Return the [X, Y] coordinate for the center point of the cell that contains the specified text.  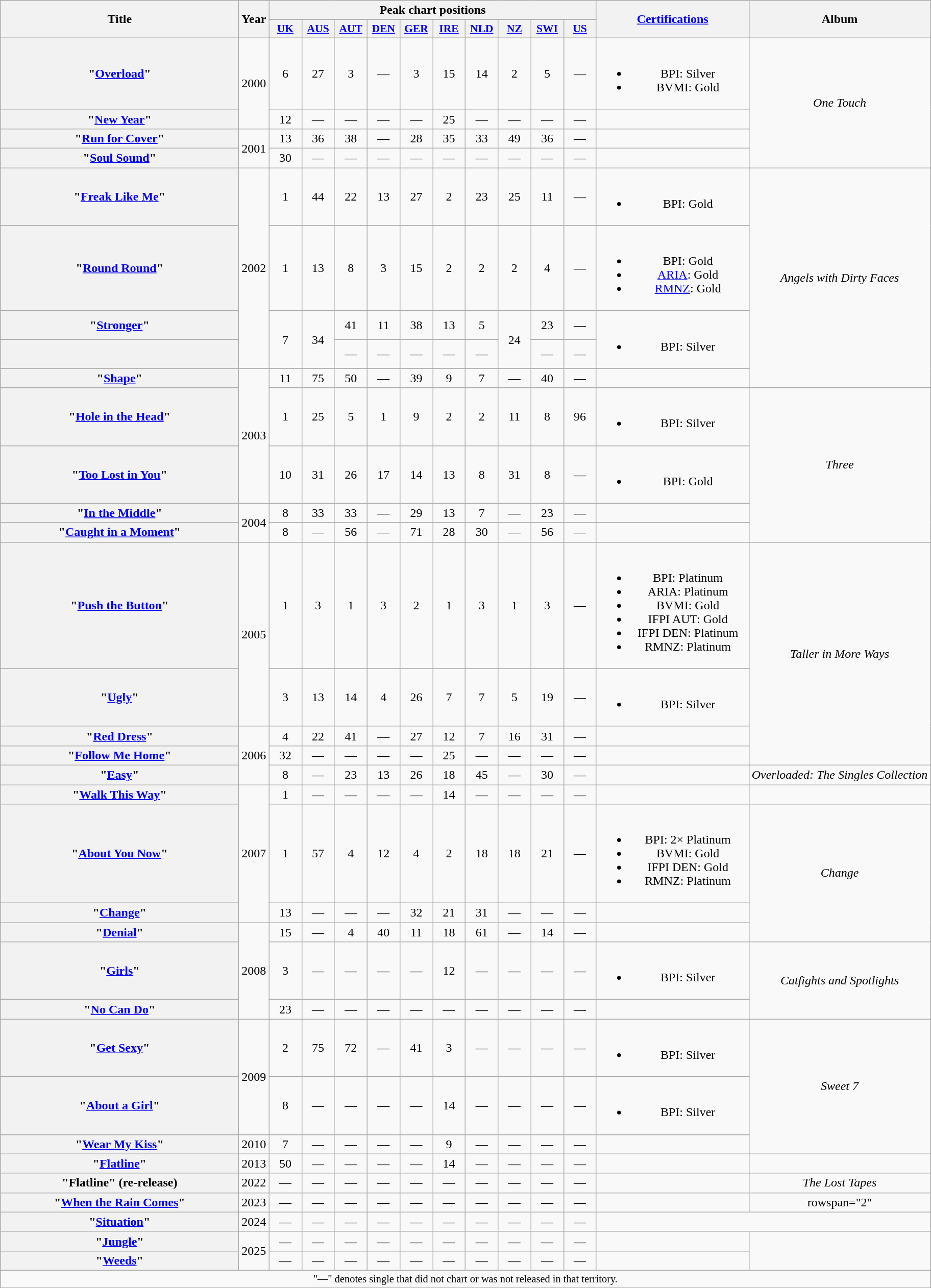
"When the Rain Comes" [119, 1202]
"Run for Cover" [119, 139]
16 [514, 736]
"New Year" [119, 119]
BPI: 2× PlatinumBVMI: GoldIFPI DEN: GoldRMNZ: Platinum [673, 854]
"Freak Like Me" [119, 197]
29 [416, 513]
"About You Now" [119, 854]
49 [514, 139]
Peak chart positions [433, 10]
"Caught in a Moment" [119, 532]
"Hole in the Head" [119, 416]
19 [547, 697]
NZ [514, 29]
"Too Lost in You" [119, 475]
2013 [254, 1163]
BPI: PlatinumARIA: PlatinumBVMI: GoldIFPI AUT: GoldIFPI DEN: PlatinumRMNZ: Platinum [673, 605]
"Denial" [119, 932]
17 [383, 475]
"Easy" [119, 775]
"Get Sexy" [119, 1048]
"Girls" [119, 971]
"Jungle" [119, 1241]
"Round Round" [119, 268]
GER [416, 29]
2002 [254, 268]
SWI [547, 29]
AUS [318, 29]
Angels with Dirty Faces [840, 278]
"Flatline" [119, 1163]
IRE [449, 29]
2010 [254, 1144]
2007 [254, 854]
57 [318, 854]
2008 [254, 971]
Catfights and Spotlights [840, 981]
"In the Middle" [119, 513]
Year [254, 19]
The Lost Tapes [840, 1183]
2003 [254, 436]
NLD [482, 29]
Album [840, 19]
6 [285, 73]
61 [482, 932]
44 [318, 197]
"—" denotes single that did not chart or was not released in that territory. [465, 1279]
2006 [254, 755]
"Soul Sound" [119, 158]
72 [351, 1048]
Overloaded: The Singles Collection [840, 775]
"Walk This Way" [119, 795]
"Overload" [119, 73]
Three [840, 465]
Certifications [673, 19]
2025 [254, 1251]
One Touch [840, 103]
"Push the Button" [119, 605]
"No Can Do" [119, 1009]
"Weeds" [119, 1260]
2009 [254, 1077]
35 [449, 139]
Sweet 7 [840, 1086]
BPI: GoldARIA: GoldRMNZ: Gold [673, 268]
"Situation" [119, 1222]
"Red Dress" [119, 736]
rowspan="2" [840, 1202]
2022 [254, 1183]
96 [580, 416]
34 [318, 340]
"About a Girl" [119, 1105]
2001 [254, 148]
2005 [254, 634]
DEN [383, 29]
"Flatline" (re-release) [119, 1183]
39 [416, 378]
"Ugly" [119, 697]
"Wear My Kiss" [119, 1144]
AUT [351, 29]
2023 [254, 1202]
Change [840, 873]
"Shape" [119, 378]
"Follow Me Home" [119, 755]
Title [119, 19]
"Stronger" [119, 326]
45 [482, 775]
BPI: SilverBVMI: Gold [673, 73]
UK [285, 29]
Taller in More Ways [840, 653]
24 [514, 340]
2004 [254, 523]
2024 [254, 1222]
2000 [254, 83]
US [580, 29]
"Change" [119, 913]
10 [285, 475]
71 [416, 532]
